Provide the [X, Y] coordinate of the cell's center where the given text is located.  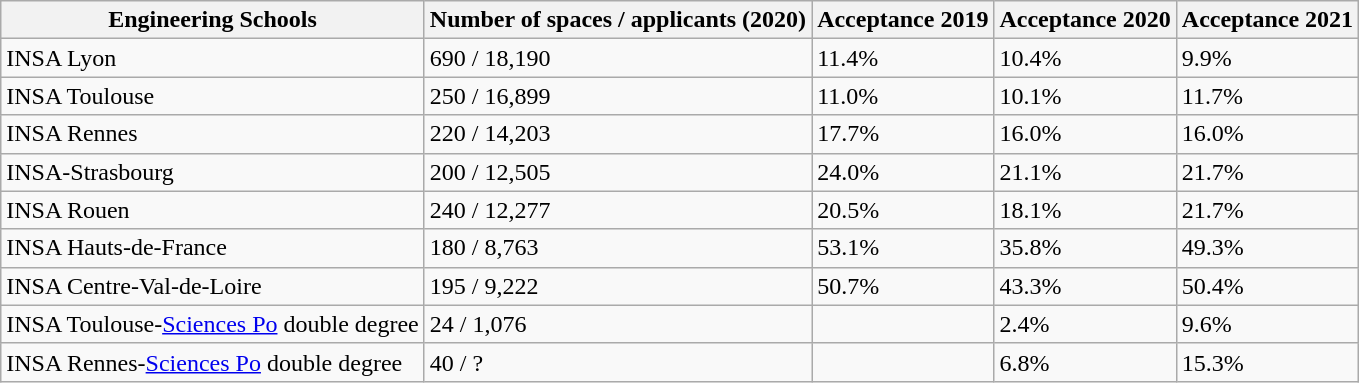
9.9% [1267, 58]
Number of spaces / applicants (2020) [618, 20]
INSA Hauts-de-France [213, 248]
49.3% [1267, 248]
10.4% [1085, 58]
180 / 8,763 [618, 248]
195 / 9,222 [618, 286]
9.6% [1267, 324]
240 / 12,277 [618, 210]
35.8% [1085, 248]
Acceptance 2021 [1267, 20]
220 / 14,203 [618, 134]
53.1% [903, 248]
20.5% [903, 210]
40 / ? [618, 362]
43.3% [1085, 286]
24 / 1,076 [618, 324]
INSA Rennes [213, 134]
690 / 18,190 [618, 58]
INSA Centre-Val-de-Loire [213, 286]
17.7% [903, 134]
INSA Rennes-Sciences Po double degree [213, 362]
11.7% [1267, 96]
Acceptance 2020 [1085, 20]
INSA Lyon [213, 58]
24.0% [903, 172]
2.4% [1085, 324]
6.8% [1085, 362]
50.7% [903, 286]
INSA Toulouse-Sciences Po double degree [213, 324]
250 / 16,899 [618, 96]
Acceptance 2019 [903, 20]
INSA-Strasbourg [213, 172]
18.1% [1085, 210]
15.3% [1267, 362]
21.1% [1085, 172]
INSA Toulouse [213, 96]
50.4% [1267, 286]
200 / 12,505 [618, 172]
INSA Rouen [213, 210]
10.1% [1085, 96]
Engineering Schools [213, 20]
11.4% [903, 58]
11.0% [903, 96]
